Provide the [X, Y] coordinate of the cell's center where the given text is located.  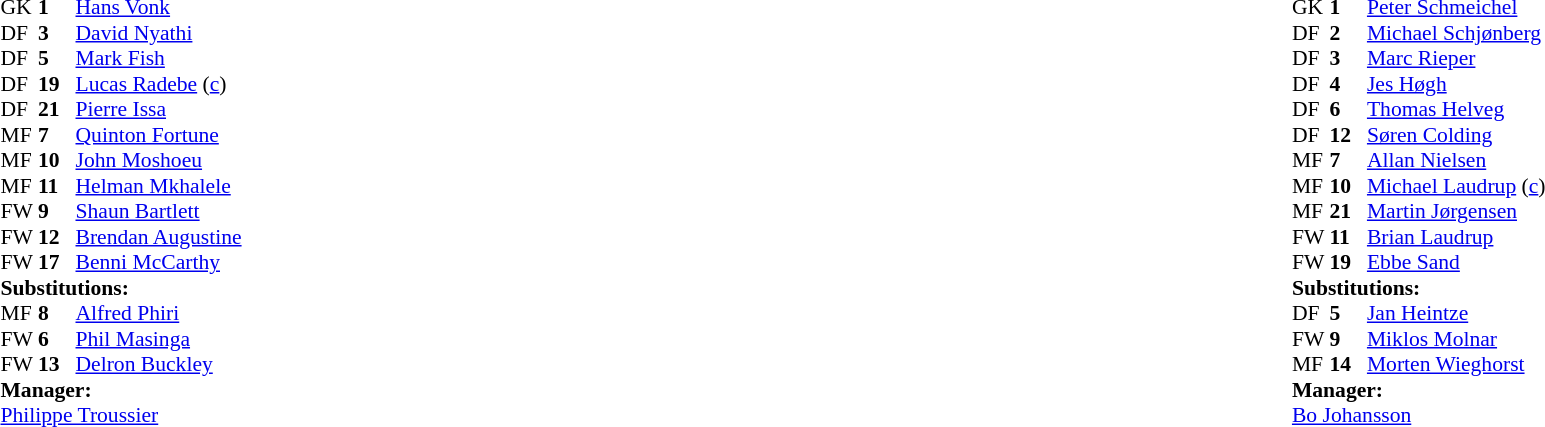
8 [57, 313]
Phil Masinga [159, 339]
4 [1348, 84]
John Moshoeu [159, 161]
Manager: [120, 390]
Benni McCarthy [159, 263]
14 [1348, 365]
Brendan Augustine [159, 237]
Alfred Phiri [159, 313]
Lucas Radebe (c) [159, 84]
13 [57, 365]
David Nyathi [159, 33]
Delron Buckley [159, 365]
2 [1348, 33]
Mark Fish [159, 59]
Quinton Fortune [159, 135]
Pierre Issa [159, 109]
Helman Mkhalele [159, 186]
Substitutions: [120, 288]
Shaun Bartlett [159, 211]
17 [57, 263]
